Scan for the cell matching the given text and deliver its (X, Y) coordinate at center. 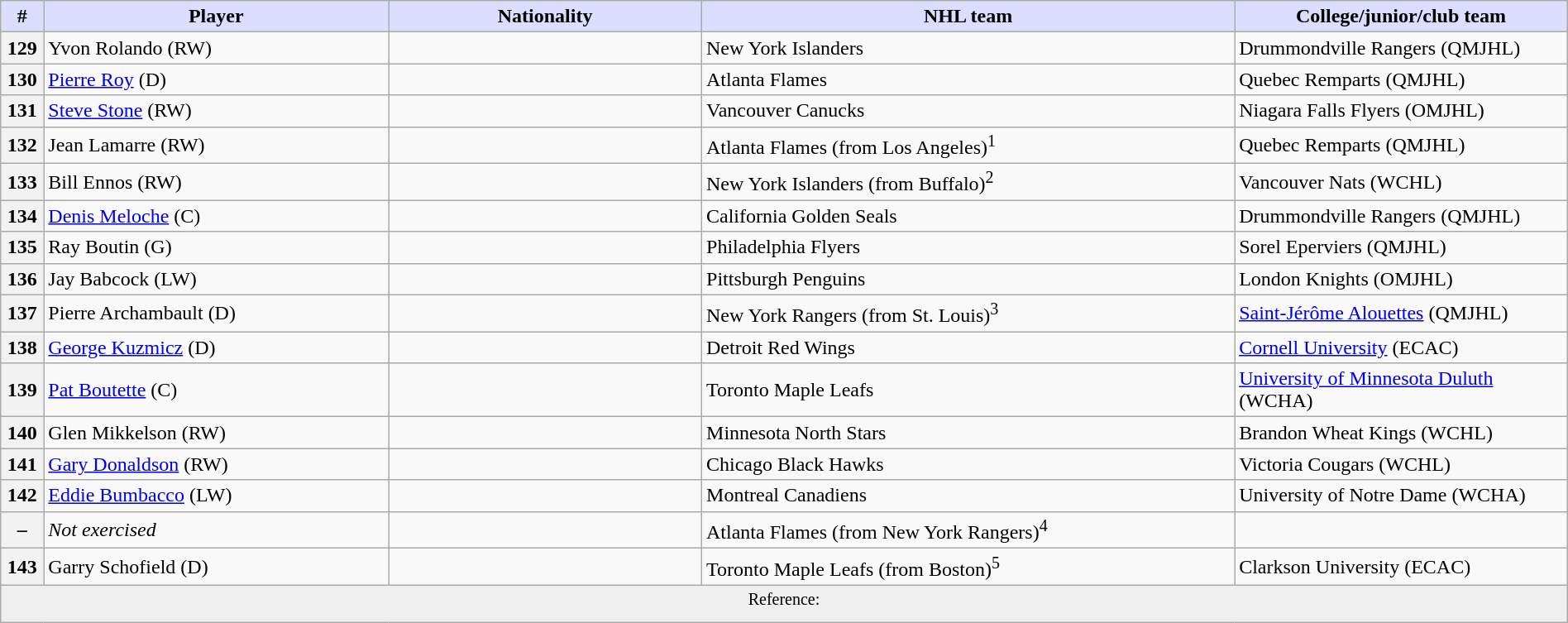
134 (22, 216)
University of Notre Dame (WCHA) (1401, 496)
Player (217, 17)
139 (22, 391)
130 (22, 79)
Steve Stone (RW) (217, 111)
Not exercised (217, 530)
Toronto Maple Leafs (968, 391)
Victoria Cougars (WCHL) (1401, 464)
Atlanta Flames (968, 79)
Clarkson University (ECAC) (1401, 568)
Atlanta Flames (from New York Rangers)4 (968, 530)
Vancouver Nats (WCHL) (1401, 182)
Nationality (546, 17)
Pierre Roy (D) (217, 79)
Eddie Bumbacco (LW) (217, 496)
140 (22, 433)
136 (22, 279)
Chicago Black Hawks (968, 464)
Garry Schofield (D) (217, 568)
131 (22, 111)
– (22, 530)
Saint-Jérôme Alouettes (QMJHL) (1401, 313)
138 (22, 347)
California Golden Seals (968, 216)
New York Islanders (968, 48)
133 (22, 182)
142 (22, 496)
Jay Babcock (LW) (217, 279)
143 (22, 568)
Pat Boutette (C) (217, 391)
135 (22, 247)
Jean Lamarre (RW) (217, 146)
132 (22, 146)
New York Islanders (from Buffalo)2 (968, 182)
George Kuzmicz (D) (217, 347)
Vancouver Canucks (968, 111)
Denis Meloche (C) (217, 216)
Detroit Red Wings (968, 347)
New York Rangers (from St. Louis)3 (968, 313)
Niagara Falls Flyers (OMJHL) (1401, 111)
Glen Mikkelson (RW) (217, 433)
# (22, 17)
141 (22, 464)
Minnesota North Stars (968, 433)
129 (22, 48)
Yvon Rolando (RW) (217, 48)
Ray Boutin (G) (217, 247)
Pittsburgh Penguins (968, 279)
Brandon Wheat Kings (WCHL) (1401, 433)
Pierre Archambault (D) (217, 313)
Cornell University (ECAC) (1401, 347)
Montreal Canadiens (968, 496)
Sorel Eperviers (QMJHL) (1401, 247)
NHL team (968, 17)
Gary Donaldson (RW) (217, 464)
Atlanta Flames (from Los Angeles)1 (968, 146)
Reference: (784, 604)
Bill Ennos (RW) (217, 182)
Toronto Maple Leafs (from Boston)5 (968, 568)
University of Minnesota Duluth (WCHA) (1401, 391)
137 (22, 313)
College/junior/club team (1401, 17)
Philadelphia Flyers (968, 247)
London Knights (OMJHL) (1401, 279)
